From the cell containing the given text, extract its center point as [x, y] coordinate. 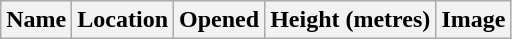
Opened [220, 20]
Location [123, 20]
Name [36, 20]
Image [474, 20]
Height (metres) [350, 20]
